Scan for the cell matching the given text and deliver its (x, y) coordinate at center. 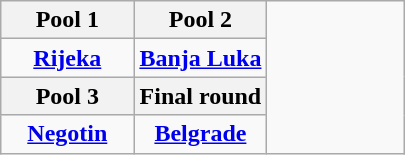
Pool 1 (68, 20)
Rijeka (68, 58)
Pool 3 (68, 96)
Belgrade (200, 134)
Negotin (68, 134)
Final round (200, 96)
Pool 2 (200, 20)
Banja Luka (200, 58)
